Pinpoint the cell where the given text exists, returning its [x, y] midpoint coordinate. 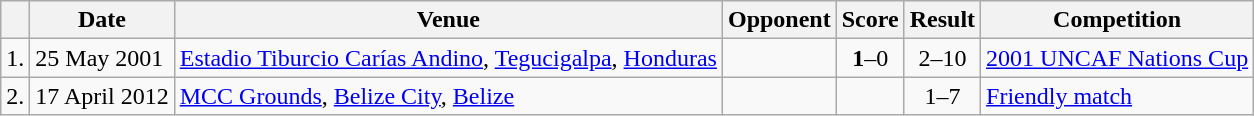
25 May 2001 [102, 58]
2001 UNCAF Nations Cup [1118, 58]
2–10 [942, 58]
1–0 [870, 58]
1. [16, 58]
Score [870, 20]
Estadio Tiburcio Carías Andino, Tegucigalpa, Honduras [448, 58]
Friendly match [1118, 96]
Result [942, 20]
1–7 [942, 96]
17 April 2012 [102, 96]
2. [16, 96]
MCC Grounds, Belize City, Belize [448, 96]
Date [102, 20]
Opponent [779, 20]
Competition [1118, 20]
Venue [448, 20]
